Output the [x, y] coordinate of the center of the cell containing the given text.  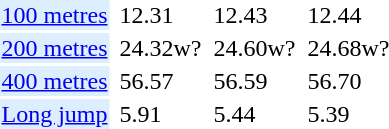
Long jump [54, 114]
56.57 [160, 81]
24.60w? [254, 48]
12.43 [254, 15]
56.59 [254, 81]
200 metres [54, 48]
5.44 [254, 114]
400 metres [54, 81]
12.31 [160, 15]
24.32w? [160, 48]
5.91 [160, 114]
100 metres [54, 15]
